Pinpoint the cell where the given text exists, returning its (X, Y) midpoint coordinate. 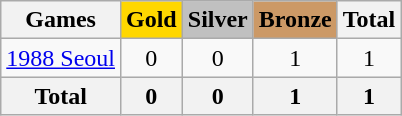
Games (61, 20)
Gold (151, 20)
Silver (218, 20)
1988 Seoul (61, 58)
Bronze (295, 20)
